Capture the cell that displays the provided text and extract its (x, y) central coordinate. 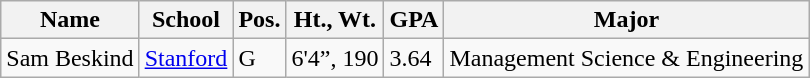
Sam Beskind (70, 58)
Ht., Wt. (335, 20)
6'4”, 190 (335, 58)
GPA (414, 20)
3.64 (414, 58)
Major (626, 20)
Name (70, 20)
Management Science & Engineering (626, 58)
Pos. (260, 20)
School (186, 20)
Stanford (186, 58)
G (260, 58)
